Search for the cell housing the specified text and yield its [X, Y] center coordinate. 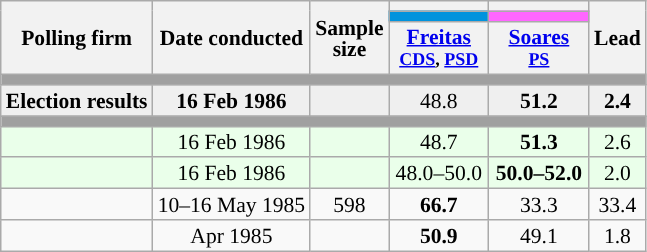
1.8 [618, 236]
Date conducted [232, 38]
2.6 [618, 142]
48.8 [439, 100]
2.0 [618, 174]
598 [349, 204]
2.4 [618, 100]
33.4 [618, 204]
Election results [77, 100]
Samplesize [349, 38]
SoaresPS [539, 48]
10–16 May 1985 [232, 204]
50.0–52.0 [539, 174]
FreitasCDS, PSD [439, 48]
51.3 [539, 142]
Apr 1985 [232, 236]
Polling firm [77, 38]
50.9 [439, 236]
33.3 [539, 204]
66.7 [439, 204]
48.0–50.0 [439, 174]
Lead [618, 38]
51.2 [539, 100]
49.1 [539, 236]
48.7 [439, 142]
